For the text-containing cell, return its midpoint in (x, y) coordinate format. 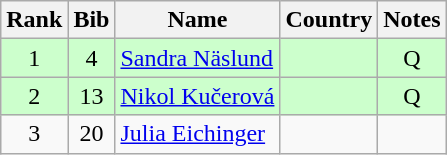
Rank (34, 20)
Name (198, 20)
Julia Eichinger (198, 134)
Notes (412, 20)
Sandra Näslund (198, 58)
1 (34, 58)
13 (92, 96)
4 (92, 58)
Nikol Kučerová (198, 96)
20 (92, 134)
3 (34, 134)
2 (34, 96)
Country (329, 20)
Bib (92, 20)
